Return [x, y] of the center of cell containing provided text 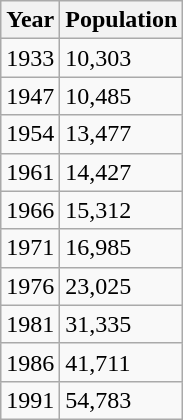
41,711 [122, 362]
1971 [30, 248]
10,485 [122, 96]
14,427 [122, 172]
31,335 [122, 324]
Population [122, 20]
23,025 [122, 286]
16,985 [122, 248]
54,783 [122, 400]
1981 [30, 324]
1991 [30, 400]
1976 [30, 286]
1966 [30, 210]
1961 [30, 172]
15,312 [122, 210]
1933 [30, 58]
1986 [30, 362]
13,477 [122, 134]
1954 [30, 134]
Year [30, 20]
1947 [30, 96]
10,303 [122, 58]
